Pinpoint the cell where the given text exists, returning its [x, y] midpoint coordinate. 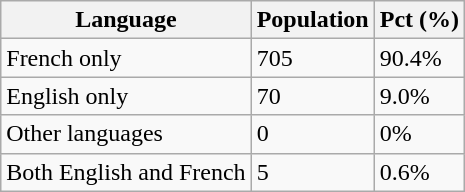
0.6% [419, 172]
Language [126, 20]
70 [312, 96]
Population [312, 20]
French only [126, 58]
Pct (%) [419, 20]
9.0% [419, 96]
0 [312, 134]
5 [312, 172]
Other languages [126, 134]
90.4% [419, 58]
705 [312, 58]
English only [126, 96]
0% [419, 134]
Both English and French [126, 172]
